From the cell containing the given text, extract its center point as [X, Y] coordinate. 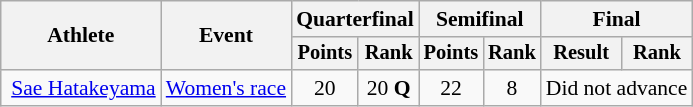
22 [451, 88]
20 Q [388, 88]
Result [582, 54]
Event [226, 36]
Quarterfinal [355, 19]
Women's race [226, 88]
Sae Hatakeyama [81, 88]
20 [324, 88]
Athlete [81, 36]
Final [617, 19]
Semifinal [480, 19]
Did not advance [617, 88]
8 [512, 88]
